Return the [x, y] coordinate for the center point of the cell that contains the specified text.  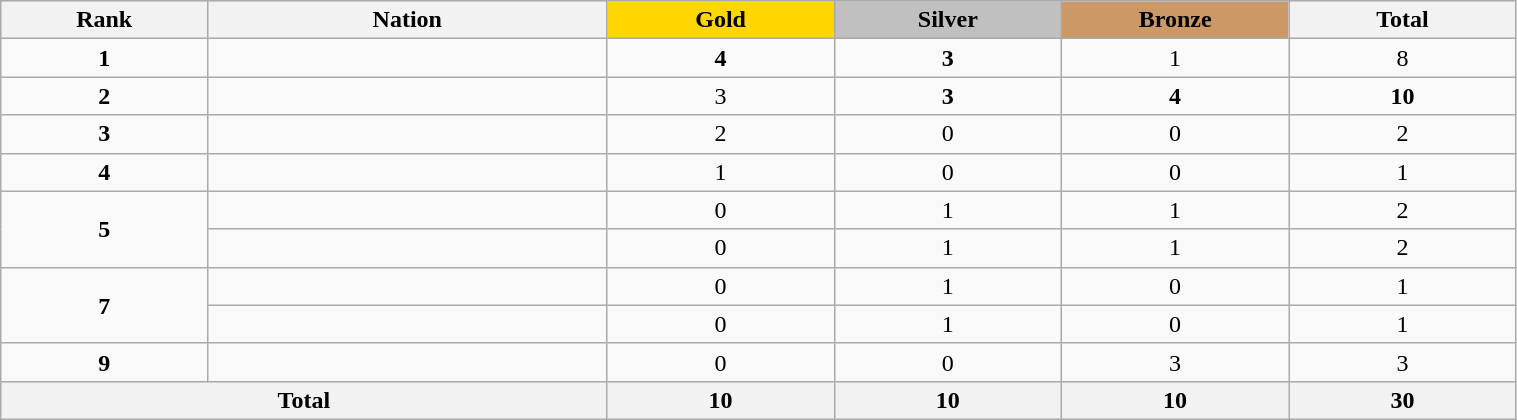
Rank [104, 20]
8 [1402, 58]
30 [1402, 400]
Gold [720, 20]
Bronze [1174, 20]
Silver [948, 20]
9 [104, 362]
7 [104, 305]
Nation [408, 20]
5 [104, 229]
